Locate the cell with the specified text and output its (X, Y) center coordinate. 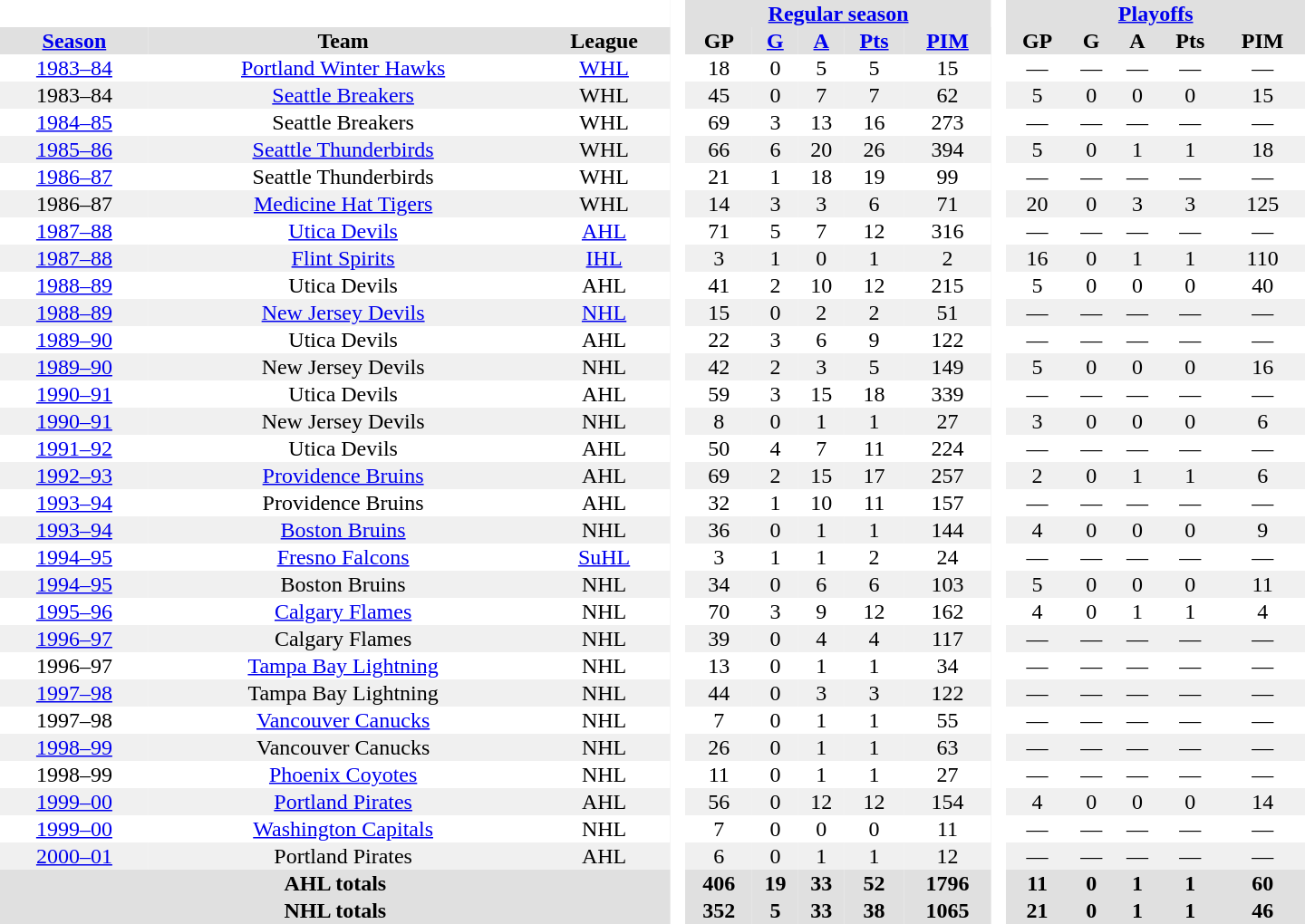
Season (74, 41)
51 (948, 313)
AHL totals (335, 883)
55 (948, 720)
60 (1262, 883)
Washington Capitals (343, 829)
NHL totals (335, 910)
45 (720, 95)
SuHL (604, 557)
Flint Spirits (343, 258)
406 (720, 883)
62 (948, 95)
1985–86 (74, 149)
110 (1262, 258)
59 (720, 394)
17 (875, 476)
316 (948, 231)
257 (948, 476)
162 (948, 611)
IHL (604, 258)
44 (720, 693)
41 (720, 285)
394 (948, 149)
32 (720, 503)
70 (720, 611)
1992–93 (74, 476)
144 (948, 530)
42 (720, 367)
Medicine Hat Tigers (343, 204)
224 (948, 448)
50 (720, 448)
Playoffs (1155, 14)
1984–85 (74, 122)
339 (948, 394)
1995–96 (74, 611)
117 (948, 639)
52 (875, 883)
1065 (948, 910)
40 (1262, 285)
215 (948, 285)
46 (1262, 910)
125 (1262, 204)
24 (948, 557)
154 (948, 802)
56 (720, 802)
157 (948, 503)
1796 (948, 883)
63 (948, 747)
352 (720, 910)
2000–01 (74, 856)
Phoenix Coyotes (343, 775)
Team (343, 41)
273 (948, 122)
149 (948, 367)
38 (875, 910)
Portland Winter Hawks (343, 68)
8 (720, 421)
99 (948, 177)
36 (720, 530)
66 (720, 149)
Fresno Falcons (343, 557)
1991–92 (74, 448)
39 (720, 639)
103 (948, 584)
Regular season (839, 14)
22 (720, 340)
League (604, 41)
